Determine the [X, Y] coordinate at the center of the cell enclosing the given text.  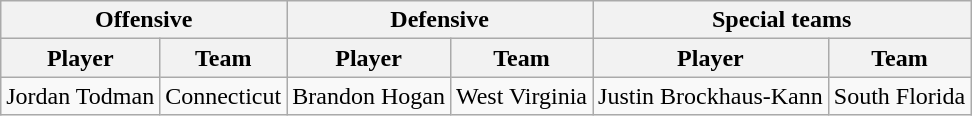
Justin Brockhaus-Kann [711, 96]
Jordan Todman [80, 96]
Defensive [440, 20]
Connecticut [224, 96]
Brandon Hogan [369, 96]
Special teams [782, 20]
Offensive [144, 20]
West Virginia [521, 96]
South Florida [899, 96]
